Detect which cell encompasses the target text, then output its [X, Y] center coordinate. 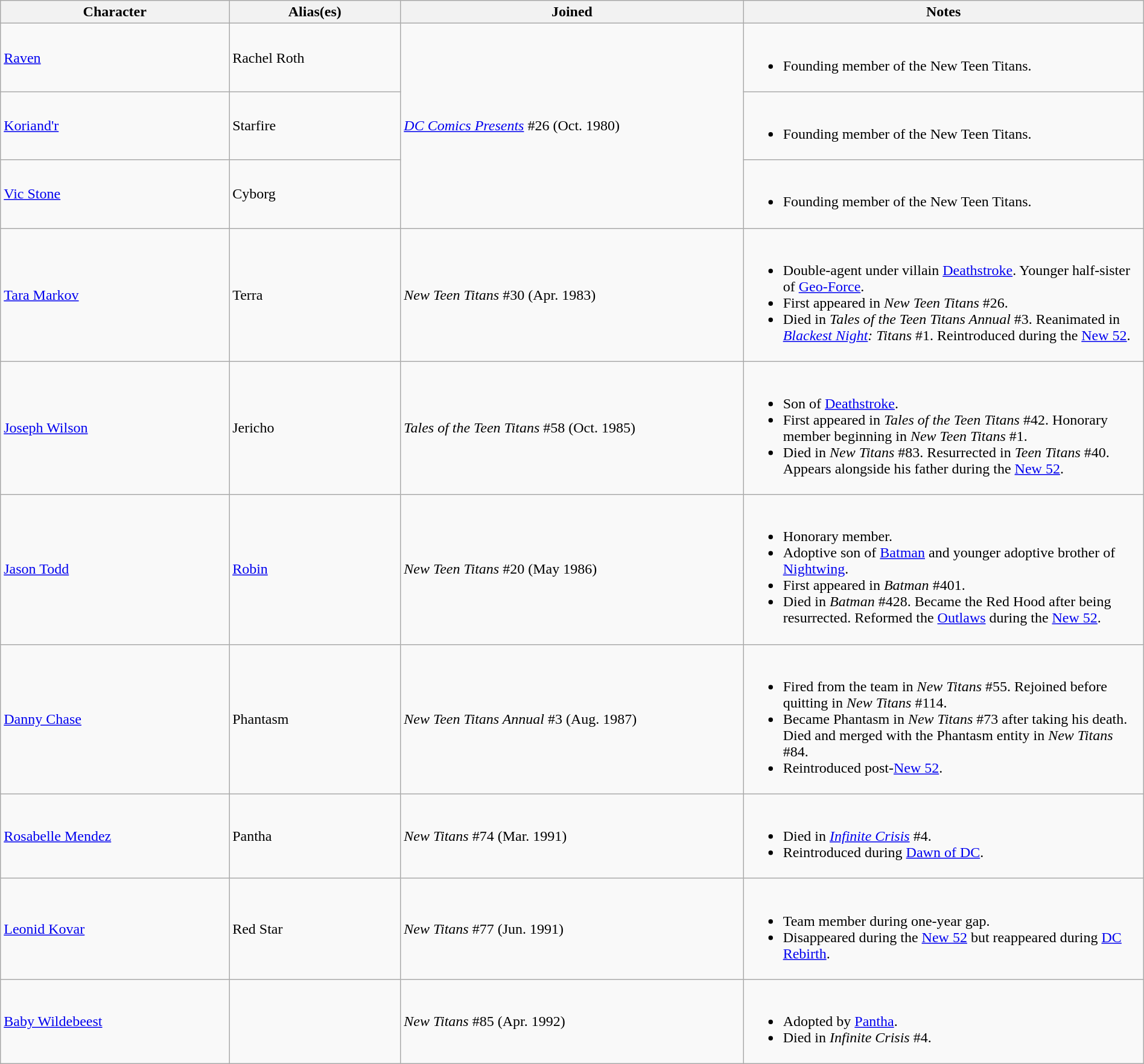
Leonid Kovar [115, 929]
Terra [315, 294]
Pantha [315, 836]
New Teen Titans Annual #3 (Aug. 1987) [572, 719]
DC Comics Presents #26 (Oct. 1980) [572, 125]
New Teen Titans #20 (May 1986) [572, 569]
Danny Chase [115, 719]
Notes [944, 12]
Character [115, 12]
Team member during one-year gap.Disappeared during the New 52 but reappeared during DC Rebirth. [944, 929]
Adopted by Pantha.Died in Infinite Crisis #4. [944, 1021]
Phantasm [315, 719]
Red Star [315, 929]
Died in Infinite Crisis #4.Reintroduced during Dawn of DC. [944, 836]
Alias(es) [315, 12]
Raven [115, 58]
Cyborg [315, 194]
Tales of the Teen Titans #58 (Oct. 1985) [572, 428]
Starfire [315, 125]
Koriand'r [115, 125]
New Titans #74 (Mar. 1991) [572, 836]
Jericho [315, 428]
Vic Stone [115, 194]
Joined [572, 12]
Jason Todd [115, 569]
Joseph Wilson [115, 428]
New Teen Titans #30 (Apr. 1983) [572, 294]
Robin [315, 569]
Baby Wildebeest [115, 1021]
New Titans #85 (Apr. 1992) [572, 1021]
Rachel Roth [315, 58]
Rosabelle Mendez [115, 836]
Tara Markov [115, 294]
New Titans #77 (Jun. 1991) [572, 929]
